Determine the (X, Y) coordinate at the center of the cell enclosing the given text.  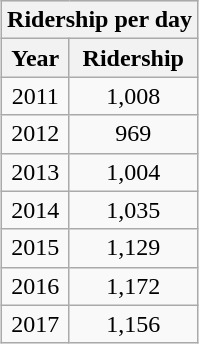
1,156 (134, 324)
1,035 (134, 210)
1,172 (134, 286)
1,129 (134, 248)
2014 (36, 210)
2011 (36, 96)
2015 (36, 248)
1,004 (134, 172)
Ridership (134, 58)
2016 (36, 286)
Year (36, 58)
2013 (36, 172)
Ridership per day (100, 20)
1,008 (134, 96)
2012 (36, 134)
969 (134, 134)
2017 (36, 324)
